From the cell containing the given text, extract its center point as [x, y] coordinate. 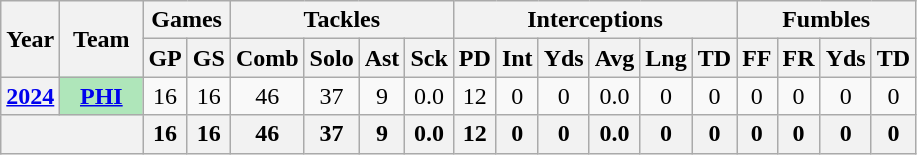
2024 [30, 96]
Fumbles [826, 20]
Ast [382, 58]
Games [186, 20]
Int [517, 58]
Comb [267, 58]
Interceptions [594, 20]
Lng [666, 58]
GS [208, 58]
PHI [102, 96]
FR [798, 58]
PD [474, 58]
GP [165, 58]
Tackles [342, 20]
Avg [614, 58]
Year [30, 39]
Solo [332, 58]
Sck [429, 58]
FF [757, 58]
Team [102, 39]
